Return [x, y] of the center of cell containing provided text 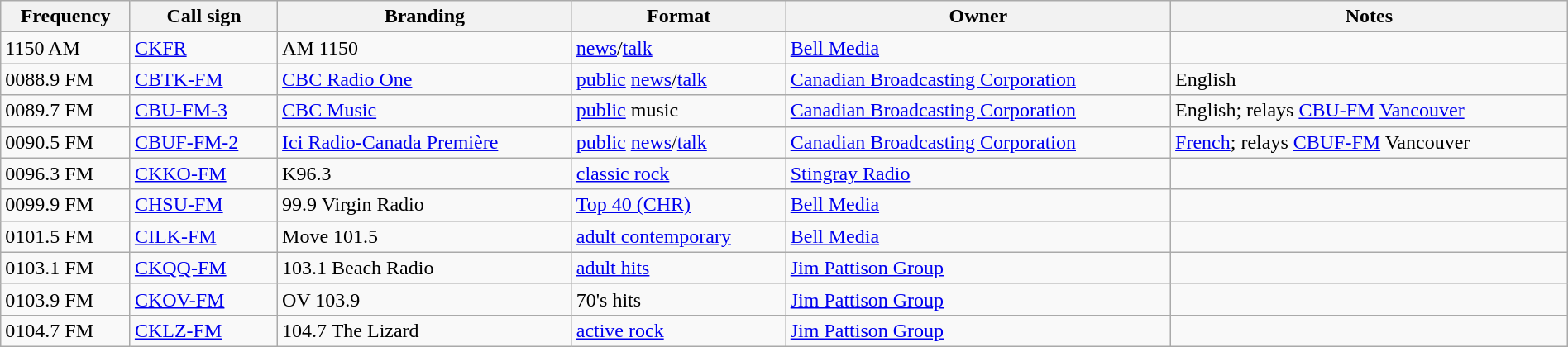
70's hits [678, 299]
Branding [425, 17]
104.7 The Lizard [425, 330]
0089.7 FM [66, 111]
active rock [678, 330]
Notes [1370, 17]
CBC Radio One [425, 79]
0104.7 FM [66, 330]
1150 AM [66, 48]
CKKO-FM [203, 173]
Top 40 (CHR) [678, 205]
CKFR [203, 48]
adult contemporary [678, 236]
0101.5 FM [66, 236]
Format [678, 17]
CBU-FM-3 [203, 111]
0103.1 FM [66, 268]
99.9 Virgin Radio [425, 205]
Ici Radio-Canada Première [425, 142]
adult hits [678, 268]
CILK-FM [203, 236]
0099.9 FM [66, 205]
Owner [978, 17]
0088.9 FM [66, 79]
news/talk [678, 48]
English [1370, 79]
K96.3 [425, 173]
0103.9 FM [66, 299]
CBTK-FM [203, 79]
English; relays CBU-FM Vancouver [1370, 111]
CHSU-FM [203, 205]
0090.5 FM [66, 142]
public music [678, 111]
103.1 Beach Radio [425, 268]
CKQQ-FM [203, 268]
Stingray Radio [978, 173]
CKOV-FM [203, 299]
0096.3 FM [66, 173]
French; relays CBUF-FM Vancouver [1370, 142]
CBUF-FM-2 [203, 142]
Frequency [66, 17]
CBC Music [425, 111]
classic rock [678, 173]
Move 101.5 [425, 236]
OV 103.9 [425, 299]
Call sign [203, 17]
CKLZ-FM [203, 330]
AM 1150 [425, 48]
